From the cell containing the given text, extract its center point as (x, y) coordinate. 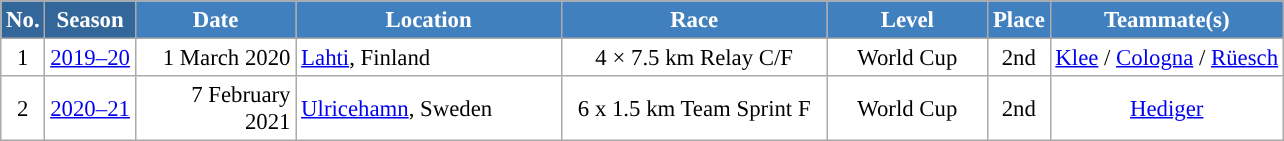
Location (429, 20)
1 March 2020 (216, 58)
2020–21 (90, 108)
Date (216, 20)
Teammate(s) (1166, 20)
7 February 2021 (216, 108)
2019–20 (90, 58)
2 (23, 108)
Hediger (1166, 108)
No. (23, 20)
Lahti, Finland (429, 58)
Race (694, 20)
Season (90, 20)
Place (1019, 20)
1 (23, 58)
6 x 1.5 km Team Sprint F (694, 108)
Klee / Cologna / Rüesch (1166, 58)
Level (908, 20)
Ulricehamn, Sweden (429, 108)
4 × 7.5 km Relay C/F (694, 58)
